Extract the (x, y) coordinate from the center of the cell holding the provided text.  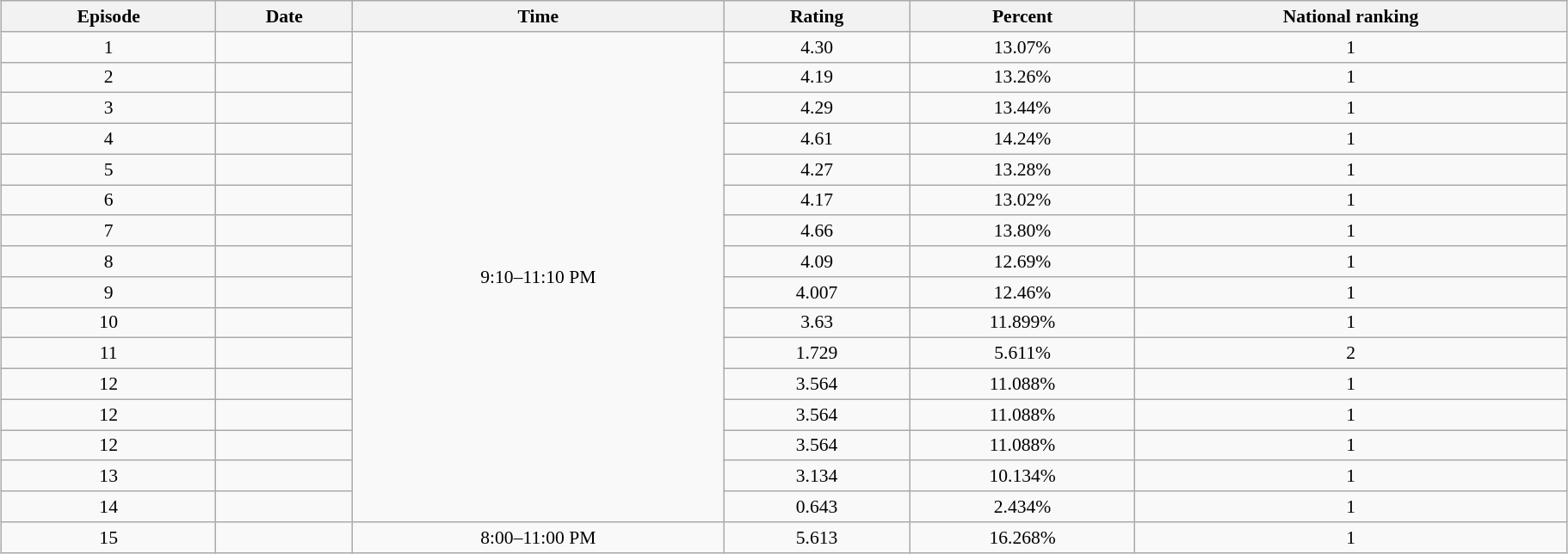
4.27 (818, 169)
4.17 (818, 200)
National ranking (1351, 16)
6 (108, 200)
4 (108, 139)
10 (108, 323)
13.07% (1022, 47)
3.63 (818, 323)
Episode (108, 16)
4.29 (818, 108)
13.80% (1022, 231)
0.643 (818, 507)
3.134 (818, 477)
9:10–11:10 PM (539, 277)
4.19 (818, 77)
4.66 (818, 231)
13.28% (1022, 169)
2.434% (1022, 507)
Time (539, 16)
12.46% (1022, 292)
5.611% (1022, 354)
12.69% (1022, 262)
7 (108, 231)
5.613 (818, 538)
4.007 (818, 292)
Rating (818, 16)
5 (108, 169)
13.02% (1022, 200)
13.44% (1022, 108)
8 (108, 262)
14 (108, 507)
8:00–11:00 PM (539, 538)
4.30 (818, 47)
9 (108, 292)
13 (108, 477)
16.268% (1022, 538)
11.899% (1022, 323)
Percent (1022, 16)
15 (108, 538)
11 (108, 354)
10.134% (1022, 477)
4.61 (818, 139)
13.26% (1022, 77)
14.24% (1022, 139)
4.09 (818, 262)
1.729 (818, 354)
3 (108, 108)
Date (284, 16)
